Determine the [x, y] coordinate at the center of the cell enclosing the given text.  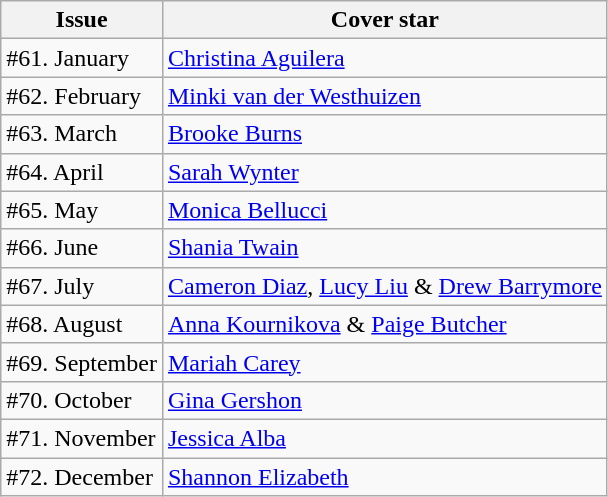
Mariah Carey [384, 362]
Shannon Elizabeth [384, 477]
#65. May [82, 210]
#64. April [82, 172]
Sarah Wynter [384, 172]
#69. September [82, 362]
#62. February [82, 96]
#67. July [82, 286]
Jessica Alba [384, 438]
#71. November [82, 438]
#70. October [82, 400]
Cameron Diaz, Lucy Liu & Drew Barrymore [384, 286]
#72. December [82, 477]
Monica Bellucci [384, 210]
Cover star [384, 20]
#66. June [82, 248]
Issue [82, 20]
Brooke Burns [384, 134]
Gina Gershon [384, 400]
#68. August [82, 324]
#61. January [82, 58]
Christina Aguilera [384, 58]
#63. March [82, 134]
Shania Twain [384, 248]
Anna Kournikova & Paige Butcher [384, 324]
Minki van der Westhuizen [384, 96]
